Find where the given text appears and provide that cell's center as [X, Y] coordinate. 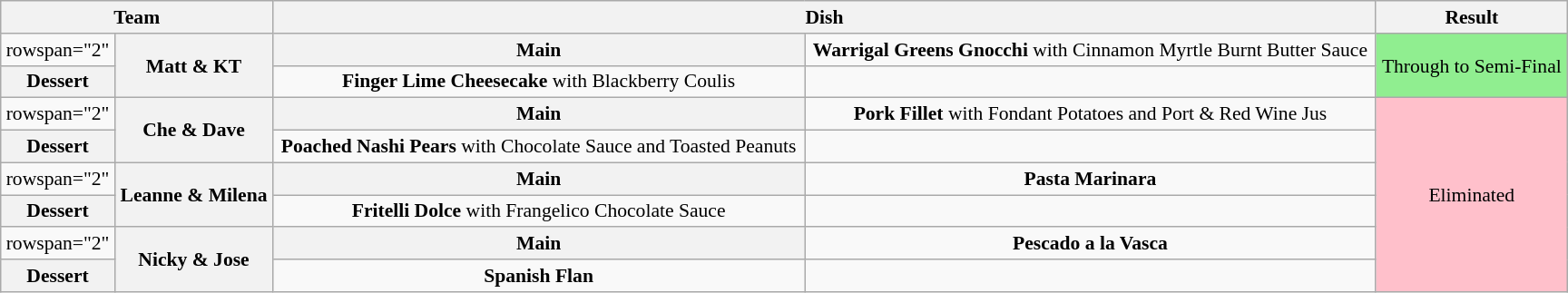
Result [1472, 17]
Matt & KT [193, 65]
Pork Fillet with Fondant Potatoes and Port & Red Wine Jus [1090, 114]
Nicky & Jose [193, 259]
Warrigal Greens Gnocchi with Cinnamon Myrtle Burnt Butter Sauce [1090, 50]
Fritelli Dolce with Frangelico Chocolate Sauce [539, 211]
Leanne & Milena [193, 194]
Spanish Flan [539, 276]
Che & Dave [193, 131]
Poached Nashi Pears with Chocolate Sauce and Toasted Peanuts [539, 147]
Pasta Marinara [1090, 179]
Pescado a la Vasca [1090, 244]
Finger Lime Cheesecake with Blackberry Coulis [539, 82]
Through to Semi-Final [1472, 65]
Dish [825, 17]
Eliminated [1472, 195]
Team [137, 17]
